Determine the [x, y] coordinate at the center of the cell enclosing the given text.  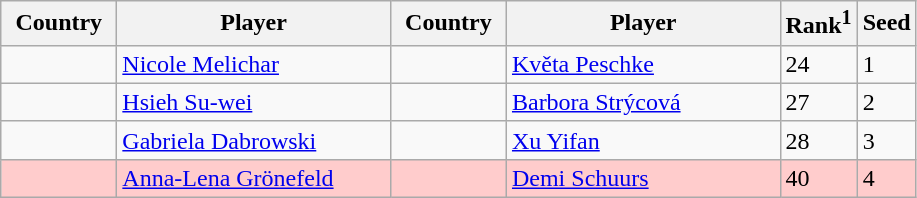
1 [886, 64]
2 [886, 102]
4 [886, 178]
Xu Yifan [643, 140]
40 [818, 178]
Hsieh Su-wei [254, 102]
Demi Schuurs [643, 178]
Nicole Melichar [254, 64]
Rank1 [818, 24]
Gabriela Dabrowski [254, 140]
Seed [886, 24]
28 [818, 140]
3 [886, 140]
Barbora Strýcová [643, 102]
Anna-Lena Grönefeld [254, 178]
27 [818, 102]
Květa Peschke [643, 64]
24 [818, 64]
